Search for the cell housing the specified text and yield its (X, Y) center coordinate. 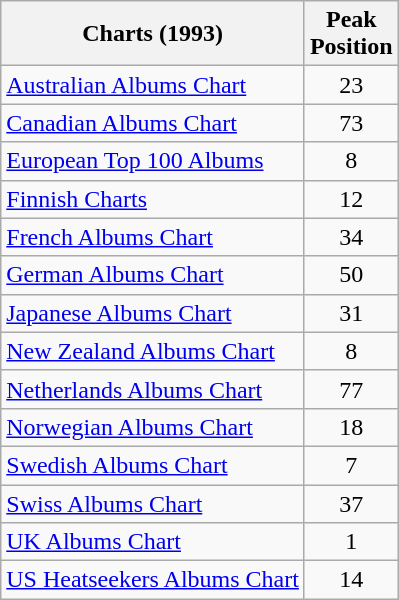
German Albums Chart (153, 275)
Norwegian Albums Chart (153, 427)
12 (351, 199)
French Albums Chart (153, 237)
Japanese Albums Chart (153, 313)
Charts (1993) (153, 34)
1 (351, 542)
Finnish Charts (153, 199)
37 (351, 503)
Australian Albums Chart (153, 85)
23 (351, 85)
50 (351, 275)
31 (351, 313)
Swedish Albums Chart (153, 465)
European Top 100 Albums (153, 161)
14 (351, 580)
18 (351, 427)
Netherlands Albums Chart (153, 389)
PeakPosition (351, 34)
77 (351, 389)
34 (351, 237)
US Heatseekers Albums Chart (153, 580)
UK Albums Chart (153, 542)
Swiss Albums Chart (153, 503)
73 (351, 123)
7 (351, 465)
New Zealand Albums Chart (153, 351)
Canadian Albums Chart (153, 123)
